Search for the cell housing the specified text and yield its (X, Y) center coordinate. 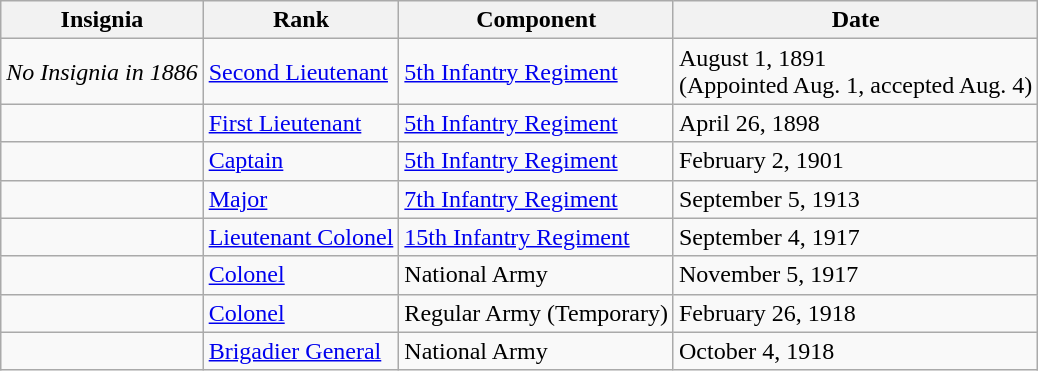
February 26, 1918 (855, 313)
Second Lieutenant (301, 72)
September 4, 1917 (855, 237)
15th Infantry Regiment (536, 237)
Component (536, 20)
Date (855, 20)
November 5, 1917 (855, 275)
August 1, 1891(Appointed Aug. 1, accepted Aug. 4) (855, 72)
7th Infantry Regiment (536, 199)
First Lieutenant (301, 123)
Insignia (102, 20)
April 26, 1898 (855, 123)
No Insignia in 1886 (102, 72)
Captain (301, 161)
September 5, 1913 (855, 199)
Rank (301, 20)
Lieutenant Colonel (301, 237)
February 2, 1901 (855, 161)
Major (301, 199)
Brigadier General (301, 351)
Regular Army (Temporary) (536, 313)
October 4, 1918 (855, 351)
